For the text-containing cell, return its midpoint in (X, Y) coordinate format. 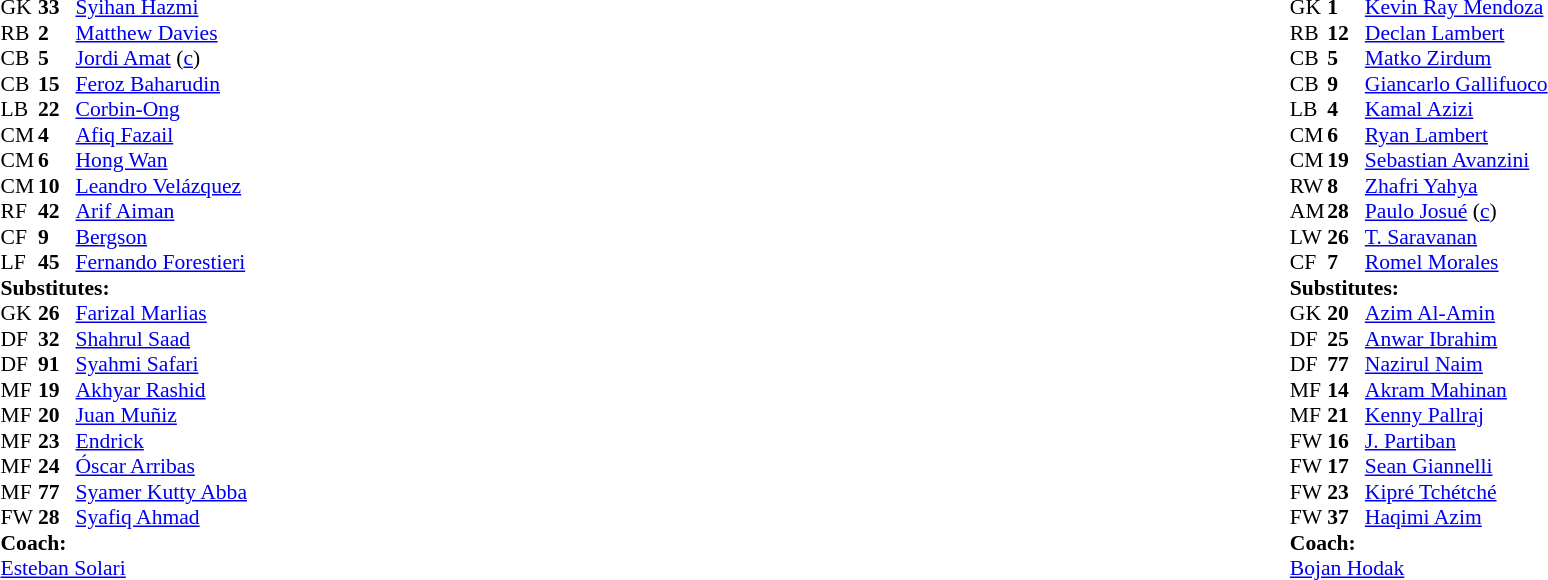
J. Partiban (1456, 441)
Shahrul Saad (162, 339)
Afiq Fazail (162, 135)
Syahmi Safari (162, 365)
AM (1309, 211)
16 (1346, 441)
Haqimi Azim (1456, 517)
RF (19, 211)
Jordi Amat (c) (162, 59)
Juan Muñiz (162, 415)
25 (1346, 339)
Akhyar Rashid (162, 390)
Leandro Velázquez (162, 186)
Akram Mahinan (1456, 390)
Bergson (162, 237)
Ryan Lambert (1456, 135)
21 (1346, 415)
32 (57, 339)
91 (57, 365)
10 (57, 186)
Arif Aiman (162, 211)
42 (57, 211)
Syafiq Ahmad (162, 517)
22 (57, 109)
Zhafri Yahya (1456, 186)
T. Saravanan (1456, 237)
Paulo Josué (c) (1456, 211)
2 (57, 33)
12 (1346, 33)
Kipré Tchétché (1456, 492)
Romel Morales (1456, 263)
24 (57, 467)
Farizal Marlias (162, 313)
Declan Lambert (1456, 33)
Kenny Pallraj (1456, 415)
Endrick (162, 441)
LF (19, 263)
Giancarlo Gallifuoco (1456, 84)
7 (1346, 263)
37 (1346, 517)
Corbin-Ong (162, 109)
45 (57, 263)
Matthew Davies (162, 33)
Óscar Arribas (162, 467)
Feroz Baharudin (162, 84)
Nazirul Naim (1456, 365)
Hong Wan (162, 161)
Anwar Ibrahim (1456, 339)
RW (1309, 186)
Sebastian Avanzini (1456, 161)
15 (57, 84)
Fernando Forestieri (162, 263)
8 (1346, 186)
Sean Giannelli (1456, 467)
Azim Al-Amin (1456, 313)
Syamer Kutty Abba (162, 492)
LW (1309, 237)
14 (1346, 390)
Kamal Azizi (1456, 109)
17 (1346, 467)
Matko Zirdum (1456, 59)
